Determine the [X, Y] coordinate at the center of the cell enclosing the given text.  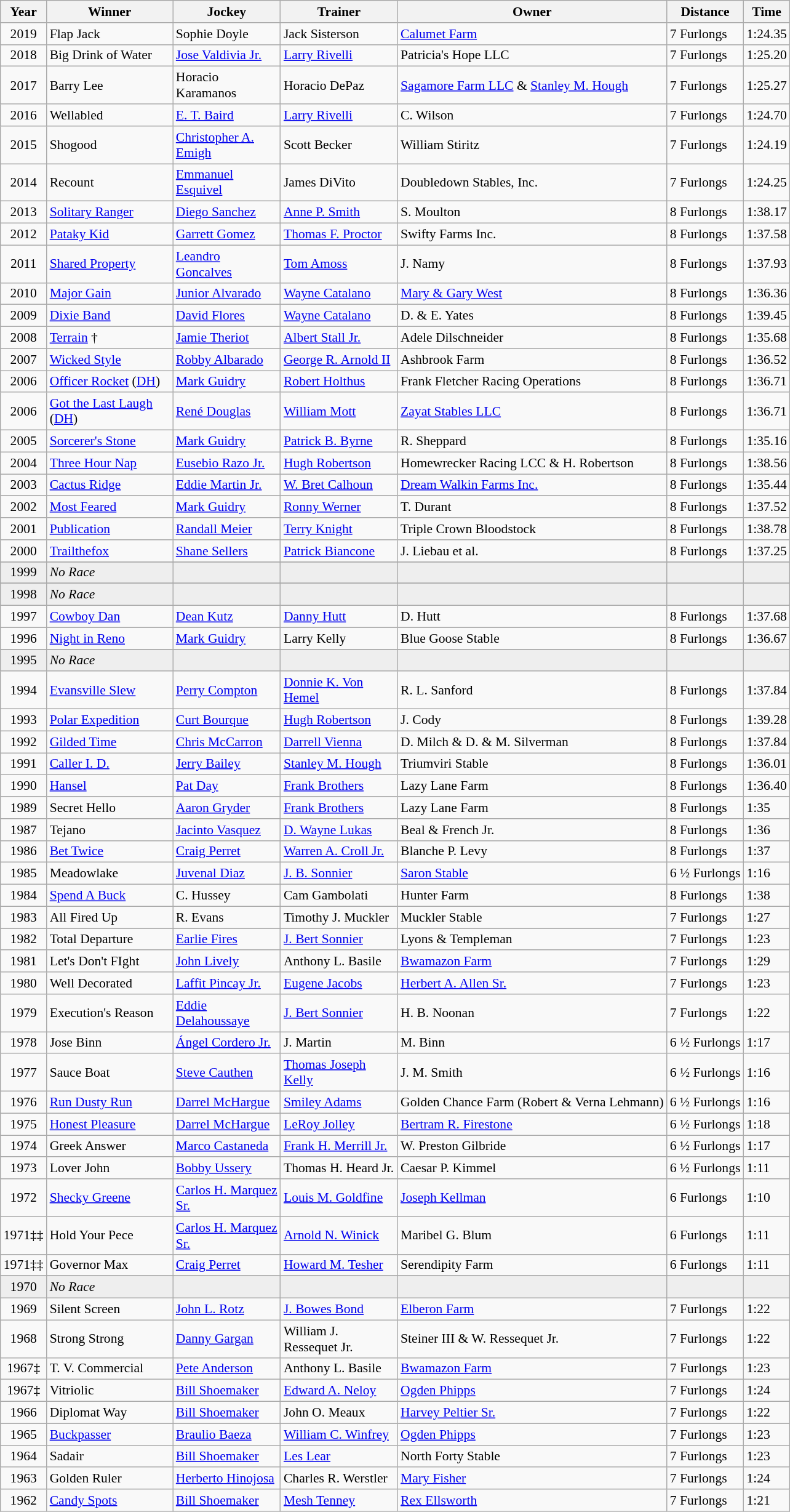
John O. Meaux [339, 1413]
Elberon Farm [532, 1309]
Jose Binn [110, 1043]
Winner [110, 12]
Total Departure [110, 939]
Trailthefox [110, 551]
2014 [23, 182]
Sophie Doyle [226, 34]
E. T. Baird [226, 115]
Run Dusty Run [110, 1103]
Jose Valdivia Jr. [226, 55]
1970 [23, 1287]
Aaron Gryder [226, 808]
Jacinto Vasquez [226, 830]
1976 [23, 1103]
1985 [23, 874]
Terry Knight [339, 529]
T. Durant [532, 507]
Laffit Pincay Jr. [226, 983]
William Mott [339, 411]
Well Decorated [110, 983]
Horacio DePaz [339, 85]
Frank Fletcher Racing Operations [532, 382]
1968 [23, 1338]
1996 [23, 638]
2012 [23, 235]
Hunter Farm [532, 896]
Cactus Ridge [110, 485]
Eddie Martin Jr. [226, 485]
Polar Expedition [110, 720]
Sagamore Farm LLC & Stanley M. Hough [532, 85]
William J. Ressequet Jr. [339, 1338]
Dixie Band [110, 316]
Officer Rocket (DH) [110, 382]
Shane Sellers [226, 551]
1:18 [767, 1124]
2000 [23, 551]
Patrick Biancone [339, 551]
Sadair [110, 1457]
Anne P. Smith [339, 212]
1:25.20 [767, 55]
Bet Twice [110, 851]
R. Evans [226, 917]
Most Feared [110, 507]
Perry Compton [226, 691]
1998 [23, 595]
Barry Lee [110, 85]
Timothy J. Muckler [339, 917]
Les Lear [339, 1457]
1995 [23, 661]
North Forty Stable [532, 1457]
Edward A. Neloy [339, 1391]
Evansville Slew [110, 691]
John L. Rotz [226, 1309]
Mary & Gary West [532, 294]
2001 [23, 529]
Distance [705, 12]
Pat Day [226, 786]
J. Bowes Bond [339, 1309]
C. Wilson [532, 115]
Eusebio Razo Jr. [226, 463]
Terrain † [110, 338]
Arnold N. Winick [339, 1235]
Let's Don't FIght [110, 962]
1973 [23, 1168]
Junior Alvarado [226, 294]
1984 [23, 896]
Saron Stable [532, 874]
1978 [23, 1043]
Charles R. Werstler [339, 1479]
D. Milch & D. & M. Silverman [532, 742]
1975 [23, 1124]
Earlie Fires [226, 939]
Robby Albarado [226, 360]
S. Moulton [532, 212]
Homewrecker Racing LCC & H. Robertson [532, 463]
1:37.93 [767, 263]
Publication [110, 529]
1:36.01 [767, 764]
Patricia's Hope LLC [532, 55]
J. Liebau et al. [532, 551]
Diego Sanchez [226, 212]
1974 [23, 1146]
Flap Jack [110, 34]
1992 [23, 742]
1965 [23, 1434]
Darrell Vienna [339, 742]
Jockey [226, 12]
J. Cody [532, 720]
2017 [23, 85]
Jamie Theriot [226, 338]
Smiley Adams [339, 1103]
Eugene Jacobs [339, 983]
D. & E. Yates [532, 316]
Chris McCarron [226, 742]
Tom Amoss [339, 263]
Wicked Style [110, 360]
Mary Fisher [532, 1479]
Cowboy Dan [110, 617]
Tejano [110, 830]
Time [767, 12]
Bertram R. Firestone [532, 1124]
2007 [23, 360]
Thomas F. Proctor [339, 235]
1982 [23, 939]
Candy Spots [110, 1500]
Eddie Delahoussaye [226, 1013]
1:35.16 [767, 441]
Caller I. D. [110, 764]
1999 [23, 573]
2019 [23, 34]
W. Bret Calhoun [339, 485]
Jerry Bailey [226, 764]
Scott Becker [339, 145]
Blanche P. Levy [532, 851]
William Stiritz [532, 145]
Randall Meier [226, 529]
1986 [23, 851]
Danny Gargan [226, 1338]
1:37.68 [767, 617]
Governor Max [110, 1265]
1981 [23, 962]
H. B. Noonan [532, 1013]
Caesar P. Kimmel [532, 1168]
M. Binn [532, 1043]
Joseph Kellman [532, 1198]
Horacio Karamanos [226, 85]
James DiVito [339, 182]
1994 [23, 691]
Leandro Goncalves [226, 263]
1991 [23, 764]
Sauce Boat [110, 1072]
Thomas Joseph Kelly [339, 1072]
Dream Walkin Farms Inc. [532, 485]
Wellabled [110, 115]
1997 [23, 617]
Gilded Time [110, 742]
Blue Goose Stable [532, 638]
Albert Stall Jr. [339, 338]
John Lively [226, 962]
1:10 [767, 1198]
1964 [23, 1457]
1:35.68 [767, 338]
Garrett Gomez [226, 235]
LeRoy Jolley [339, 1124]
1:21 [767, 1500]
C. Hussey [226, 896]
Strong Strong [110, 1338]
Shecky Greene [110, 1198]
1:37.58 [767, 235]
Howard M. Tesher [339, 1265]
1979 [23, 1013]
1:38.56 [767, 463]
1990 [23, 786]
1989 [23, 808]
Juvenal Diaz [226, 874]
1977 [23, 1072]
Harvey Peltier Sr. [532, 1413]
Lyons & Templeman [532, 939]
1:24.25 [767, 182]
Emmanuel Esquivel [226, 182]
Three Hour Nap [110, 463]
Serendipity Farm [532, 1265]
David Flores [226, 316]
Stanley M. Hough [339, 764]
Louis M. Goldfine [339, 1198]
William C. Winfrey [339, 1434]
1:37 [767, 851]
1993 [23, 720]
1980 [23, 983]
1:39.28 [767, 720]
1:37.25 [767, 551]
Beal & French Jr. [532, 830]
1:36.52 [767, 360]
Swifty Farms Inc. [532, 235]
Braulio Baeza [226, 1434]
2013 [23, 212]
1962 [23, 1500]
Meadowlake [110, 874]
2005 [23, 441]
1:39.45 [767, 316]
1:37.52 [767, 507]
2003 [23, 485]
1983 [23, 917]
1:38 [767, 896]
2004 [23, 463]
Diplomat Way [110, 1413]
1:38.78 [767, 529]
Triple Crown Bloodstock [532, 529]
Steve Cauthen [226, 1072]
Jack Sisterson [339, 34]
Muckler Stable [532, 917]
Cam Gambolati [339, 896]
Curt Bourque [226, 720]
Solitary Ranger [110, 212]
Rex Ellsworth [532, 1500]
Sorcerer's Stone [110, 441]
1963 [23, 1479]
Honest Pleasure [110, 1124]
Mesh Tenney [339, 1500]
1:35 [767, 808]
Adele Dilschneider [532, 338]
Shogood [110, 145]
Calumet Farm [532, 34]
Triumviri Stable [532, 764]
Bobby Ussery [226, 1168]
Ángel Cordero Jr. [226, 1043]
J. M. Smith [532, 1072]
Larry Kelly [339, 638]
2011 [23, 263]
Greek Answer [110, 1146]
Owner [532, 12]
D. Hutt [532, 617]
Maribel G. Blum [532, 1235]
Golden Chance Farm (Robert & Verna Lehmann) [532, 1103]
Shared Property [110, 263]
Patrick B. Byrne [339, 441]
Robert Holthus [339, 382]
Doubledown Stables, Inc. [532, 182]
Trainer [339, 12]
Marco Castaneda [226, 1146]
Zayat Stables LLC [532, 411]
1:24.19 [767, 145]
Ronny Werner [339, 507]
Night in Reno [110, 638]
1:36 [767, 830]
2002 [23, 507]
J. B. Sonnier [339, 874]
1969 [23, 1309]
Hold Your Pece [110, 1235]
2018 [23, 55]
Major Gain [110, 294]
1:25.27 [767, 85]
J. Namy [532, 263]
1:35.44 [767, 485]
1:36.40 [767, 786]
Ashbrook Farm [532, 360]
All Fired Up [110, 917]
Recount [110, 182]
1:27 [767, 917]
2010 [23, 294]
Thomas H. Heard Jr. [339, 1168]
Dean Kutz [226, 617]
René Douglas [226, 411]
Year [23, 12]
Buckpasser [110, 1434]
Warren A. Croll Jr. [339, 851]
Vitriolic [110, 1391]
Big Drink of Water [110, 55]
W. Preston Gilbride [532, 1146]
Silent Screen [110, 1309]
2009 [23, 316]
Donnie K. Von Hemel [339, 691]
Herberto Hinojosa [226, 1479]
Secret Hello [110, 808]
Pete Anderson [226, 1369]
1:24.35 [767, 34]
George R. Arnold II [339, 360]
J. Martin [339, 1043]
Pataky Kid [110, 235]
1987 [23, 830]
Herbert A. Allen Sr. [532, 983]
R. Sheppard [532, 441]
Spend A Buck [110, 896]
Execution's Reason [110, 1013]
Got the Last Laugh (DH) [110, 411]
2008 [23, 338]
1:36.67 [767, 638]
Lover John [110, 1168]
1972 [23, 1198]
R. L. Sanford [532, 691]
Christopher A. Emigh [226, 145]
2016 [23, 115]
2015 [23, 145]
D. Wayne Lukas [339, 830]
Frank H. Merrill Jr. [339, 1146]
1:36.36 [767, 294]
1:38.17 [767, 212]
1:29 [767, 962]
Danny Hutt [339, 617]
Hansel [110, 786]
T. V. Commercial [110, 1369]
Golden Ruler [110, 1479]
1966 [23, 1413]
Steiner III & W. Ressequet Jr. [532, 1338]
1:24.70 [767, 115]
